Extract the [X, Y] coordinate from the center of the cell holding the provided text.  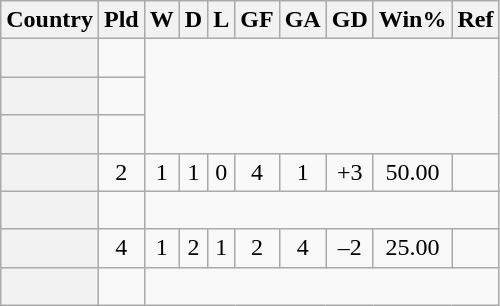
Win% [412, 20]
–2 [350, 248]
50.00 [412, 172]
GF [257, 20]
Country [50, 20]
25.00 [412, 248]
GD [350, 20]
Ref [476, 20]
L [222, 20]
+3 [350, 172]
Pld [121, 20]
GA [302, 20]
W [162, 20]
D [193, 20]
0 [222, 172]
